Determine the [X, Y] coordinate at the center of the cell enclosing the given text.  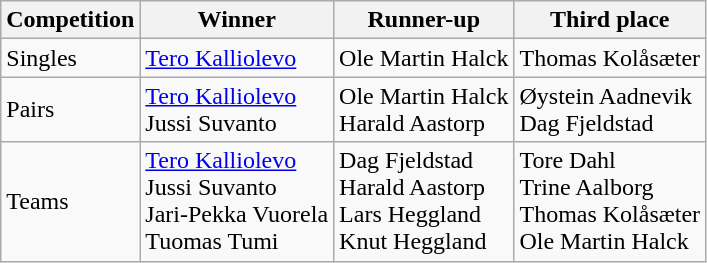
Competition [70, 20]
Øystein Aadnevik Dag Fjeldstad [610, 110]
Tore Dahl Trine Aalborg Thomas Kolåsæter Ole Martin Halck [610, 202]
Tero Kalliolevo [237, 58]
Thomas Kolåsæter [610, 58]
Singles [70, 58]
Teams [70, 202]
Ole Martin Halck [424, 58]
Ole Martin Halck Harald Aastorp [424, 110]
Winner [237, 20]
Tero Kalliolevo Jussi Suvanto Jari-Pekka Vuorela Tuomas Tumi [237, 202]
Pairs [70, 110]
Third place [610, 20]
Tero Kalliolevo Jussi Suvanto [237, 110]
Dag Fjeldstad Harald Aastorp Lars Heggland Knut Heggland [424, 202]
Runner-up [424, 20]
